Find where the given text appears and provide that cell's center as [X, Y] coordinate. 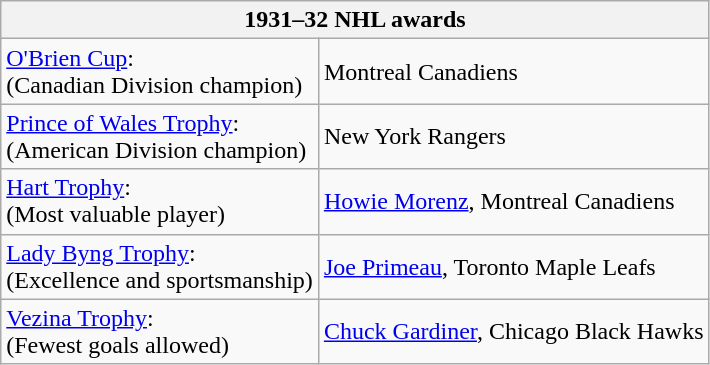
New York Rangers [514, 136]
O'Brien Cup:(Canadian Division champion) [160, 72]
1931–32 NHL awards [355, 20]
Joe Primeau, Toronto Maple Leafs [514, 266]
Prince of Wales Trophy:(American Division champion) [160, 136]
Lady Byng Trophy:(Excellence and sportsmanship) [160, 266]
Hart Trophy:(Most valuable player) [160, 202]
Montreal Canadiens [514, 72]
Chuck Gardiner, Chicago Black Hawks [514, 332]
Howie Morenz, Montreal Canadiens [514, 202]
Vezina Trophy:(Fewest goals allowed) [160, 332]
